Output the (x, y) coordinate of the center of the cell containing the given text.  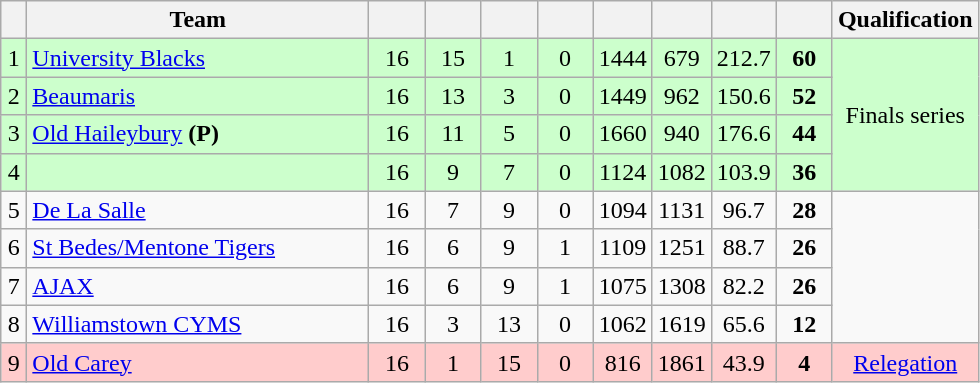
De La Salle (198, 210)
Qualification (905, 20)
88.7 (744, 248)
1094 (622, 210)
60 (804, 58)
150.6 (744, 96)
52 (804, 96)
679 (682, 58)
65.6 (744, 324)
212.7 (744, 58)
Williamstown CYMS (198, 324)
12 (804, 324)
176.6 (744, 134)
816 (622, 362)
St Bedes/Mentone Tigers (198, 248)
Team (198, 20)
96.7 (744, 210)
Old Haileybury (P) (198, 134)
1444 (622, 58)
8 (14, 324)
Beaumaris (198, 96)
44 (804, 134)
1131 (682, 210)
1075 (622, 286)
Relegation (905, 362)
AJAX (198, 286)
103.9 (744, 172)
1082 (682, 172)
1251 (682, 248)
Old Carey (198, 362)
1109 (622, 248)
1124 (622, 172)
1449 (622, 96)
11 (453, 134)
43.9 (744, 362)
1619 (682, 324)
1308 (682, 286)
University Blacks (198, 58)
962 (682, 96)
940 (682, 134)
28 (804, 210)
2 (14, 96)
Finals series (905, 115)
1660 (622, 134)
36 (804, 172)
1861 (682, 362)
82.2 (744, 286)
1062 (622, 324)
